Scan for the cell matching the given text and deliver its (X, Y) coordinate at center. 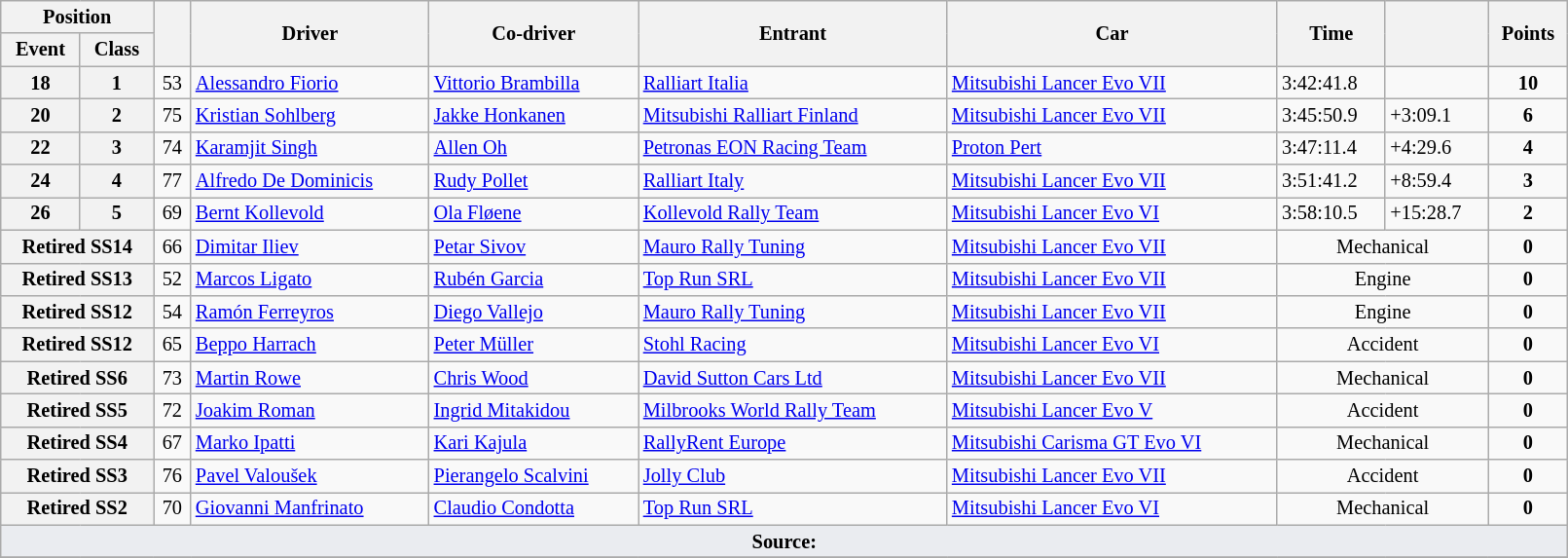
75 (172, 115)
Pierangelo Scalvini (533, 476)
Marko Ipatti (310, 443)
Retired SS3 (78, 476)
Giovanni Manfrinato (310, 508)
Ramón Ferreyros (310, 312)
Jolly Club (792, 476)
Kristian Sohlberg (310, 115)
Pavel Valoušek (310, 476)
Alfredo De Dominicis (310, 181)
Event (41, 50)
Kollevold Rally Team (792, 213)
Karamjit Singh (310, 148)
Ingrid Mitakidou (533, 410)
6 (1528, 115)
RallyRent Europe (792, 443)
Class (117, 50)
Bernt Kollevold (310, 213)
Car (1112, 33)
67 (172, 443)
20 (41, 115)
74 (172, 148)
Allen Oh (533, 148)
+4:29.6 (1437, 148)
Ola Fløene (533, 213)
5 (117, 213)
Rudy Pollet (533, 181)
Source: (784, 541)
Position (78, 17)
Driver (310, 33)
Retired SS14 (78, 246)
26 (41, 213)
73 (172, 378)
Peter Müller (533, 345)
Jakke Honkanen (533, 115)
Kari Kajula (533, 443)
Retired SS5 (78, 410)
3:58:10.5 (1331, 213)
David Sutton Cars Ltd (792, 378)
69 (172, 213)
52 (172, 279)
18 (41, 83)
Retired SS13 (78, 279)
Milbrooks World Rally Team (792, 410)
Retired SS2 (78, 508)
70 (172, 508)
+8:59.4 (1437, 181)
Retired SS4 (78, 443)
Martin Rowe (310, 378)
Alessandro Fiorio (310, 83)
Ralliart Italia (792, 83)
Joakim Roman (310, 410)
77 (172, 181)
65 (172, 345)
54 (172, 312)
24 (41, 181)
Mitsubishi Carisma GT Evo VI (1112, 443)
3:42:41.8 (1331, 83)
Entrant (792, 33)
3:45:50.9 (1331, 115)
Chris Wood (533, 378)
Retired SS6 (78, 378)
1 (117, 83)
Points (1528, 33)
53 (172, 83)
66 (172, 246)
Beppo Harrach (310, 345)
Dimitar Iliev (310, 246)
+15:28.7 (1437, 213)
Petar Sivov (533, 246)
Stohl Racing (792, 345)
Vittorio Brambilla (533, 83)
+3:09.1 (1437, 115)
Petronas EON Racing Team (792, 148)
10 (1528, 83)
Mitsubishi Lancer Evo V (1112, 410)
Ralliart Italy (792, 181)
Proton Pert (1112, 148)
Co-driver (533, 33)
72 (172, 410)
Rubén Garcia (533, 279)
Claudio Condotta (533, 508)
Diego Vallejo (533, 312)
Time (1331, 33)
Mitsubishi Ralliart Finland (792, 115)
Marcos Ligato (310, 279)
22 (41, 148)
3:51:41.2 (1331, 181)
3:47:11.4 (1331, 148)
76 (172, 476)
